Locate the cell with the specified text and output its [X, Y] center coordinate. 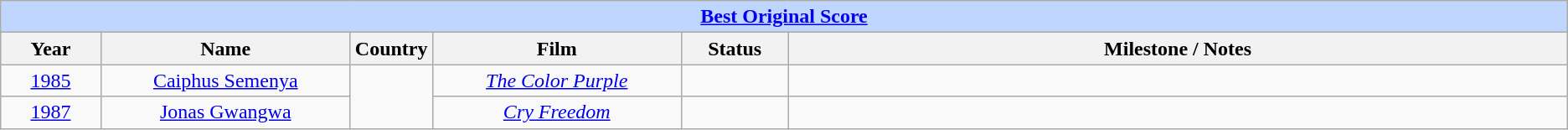
Film [556, 49]
Year [50, 49]
Country [391, 49]
Jonas Gwangwa [225, 112]
Best Original Score [784, 17]
1985 [50, 81]
The Color Purple [556, 81]
Status [734, 49]
1987 [50, 112]
Milestone / Notes [1178, 49]
Caiphus Semenya [225, 81]
Cry Freedom [556, 112]
Name [225, 49]
